Search for the cell housing the specified text and yield its (x, y) center coordinate. 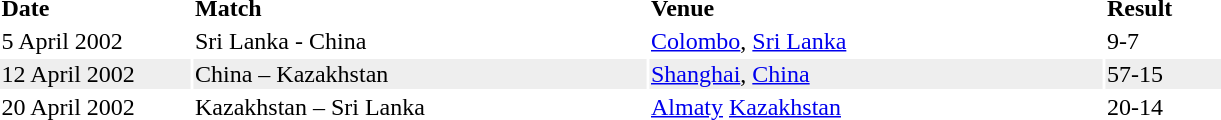
China – Kazakhstan (420, 74)
12 April 2002 (95, 74)
Sri Lanka - China (420, 41)
5 April 2002 (95, 41)
Shanghai, China (876, 74)
Colombo, Sri Lanka (876, 41)
